Scan for the cell matching the given text and deliver its [x, y] coordinate at center. 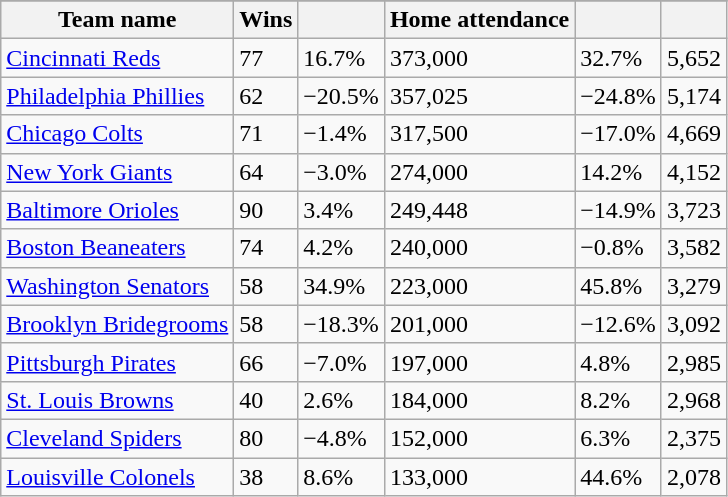
40 [266, 400]
Louisville Colonels [118, 477]
184,000 [479, 400]
357,025 [479, 96]
Pittsburgh Pirates [118, 362]
317,500 [479, 134]
Team name [118, 20]
133,000 [479, 477]
152,000 [479, 438]
−17.0% [618, 134]
3,092 [694, 324]
Wins [266, 20]
−24.8% [618, 96]
Cincinnati Reds [118, 58]
Home attendance [479, 20]
2,968 [694, 400]
373,000 [479, 58]
3,279 [694, 286]
34.9% [342, 286]
4.8% [618, 362]
−18.3% [342, 324]
−1.4% [342, 134]
−3.0% [342, 172]
74 [266, 248]
38 [266, 477]
Philadelphia Phillies [118, 96]
66 [266, 362]
4,669 [694, 134]
45.8% [618, 286]
−12.6% [618, 324]
8.6% [342, 477]
32.7% [618, 58]
2,078 [694, 477]
4.2% [342, 248]
71 [266, 134]
44.6% [618, 477]
197,000 [479, 362]
New York Giants [118, 172]
5,174 [694, 96]
Washington Senators [118, 286]
−7.0% [342, 362]
Brooklyn Bridegrooms [118, 324]
64 [266, 172]
5,652 [694, 58]
14.2% [618, 172]
3.4% [342, 210]
2,985 [694, 362]
62 [266, 96]
90 [266, 210]
4,152 [694, 172]
77 [266, 58]
2.6% [342, 400]
Baltimore Orioles [118, 210]
Chicago Colts [118, 134]
223,000 [479, 286]
3,723 [694, 210]
8.2% [618, 400]
−20.5% [342, 96]
−14.9% [618, 210]
274,000 [479, 172]
−4.8% [342, 438]
201,000 [479, 324]
249,448 [479, 210]
80 [266, 438]
3,582 [694, 248]
16.7% [342, 58]
240,000 [479, 248]
Boston Beaneaters [118, 248]
St. Louis Browns [118, 400]
6.3% [618, 438]
2,375 [694, 438]
Cleveland Spiders [118, 438]
−0.8% [618, 248]
